Scan for the cell matching the given text and deliver its (X, Y) coordinate at center. 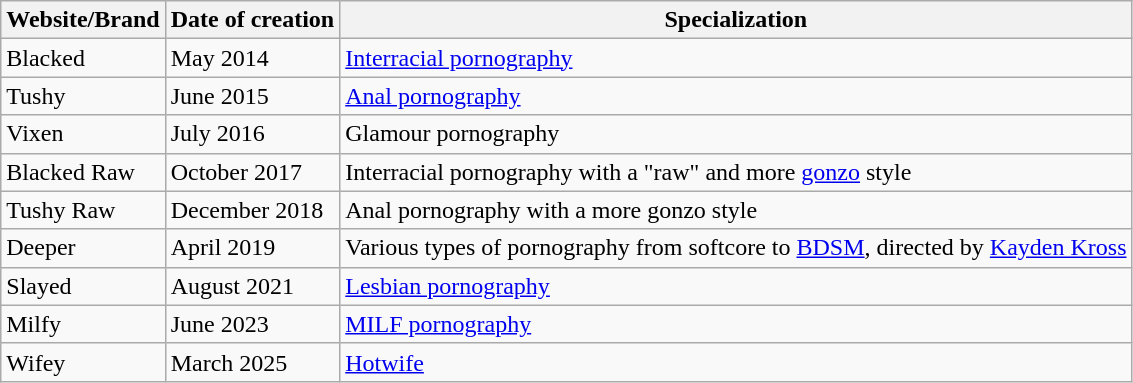
Deeper (83, 248)
October 2017 (252, 172)
March 2025 (252, 362)
Milfy (83, 324)
May 2014 (252, 58)
Blacked Raw (83, 172)
Date of creation (252, 20)
August 2021 (252, 286)
Tushy Raw (83, 210)
Blacked (83, 58)
Tushy (83, 96)
Interracial pornography with a "raw" and more gonzo style (736, 172)
Specialization (736, 20)
Interracial pornography (736, 58)
December 2018 (252, 210)
Vixen (83, 134)
MILF pornography (736, 324)
Anal pornography (736, 96)
Website/Brand (83, 20)
June 2015 (252, 96)
April 2019 (252, 248)
Wifey (83, 362)
Lesbian pornography (736, 286)
July 2016 (252, 134)
Hotwife (736, 362)
Slayed (83, 286)
Anal pornography with a more gonzo style (736, 210)
Various types of pornography from softcore to BDSM, directed by Kayden Kross (736, 248)
June 2023 (252, 324)
Glamour pornography (736, 134)
